Detect which cell encompasses the target text, then output its [x, y] center coordinate. 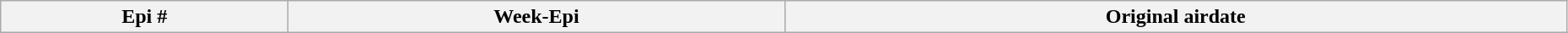
Epi # [145, 17]
Original airdate [1176, 17]
Week-Epi [536, 17]
